From the cell containing the given text, extract its center point as (X, Y) coordinate. 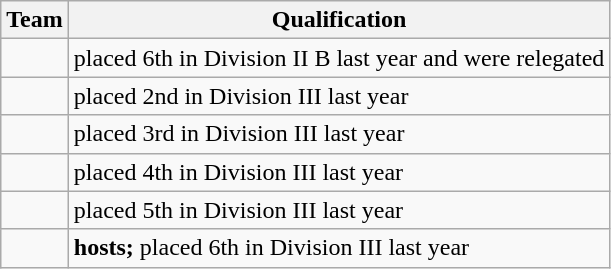
placed 4th in Division III last year (339, 172)
hosts; placed 6th in Division III last year (339, 248)
placed 3rd in Division III last year (339, 134)
Qualification (339, 20)
Team (35, 20)
placed 6th in Division II B last year and were relegated (339, 58)
placed 5th in Division III last year (339, 210)
placed 2nd in Division III last year (339, 96)
